Return (X, Y) of the center of cell containing provided text 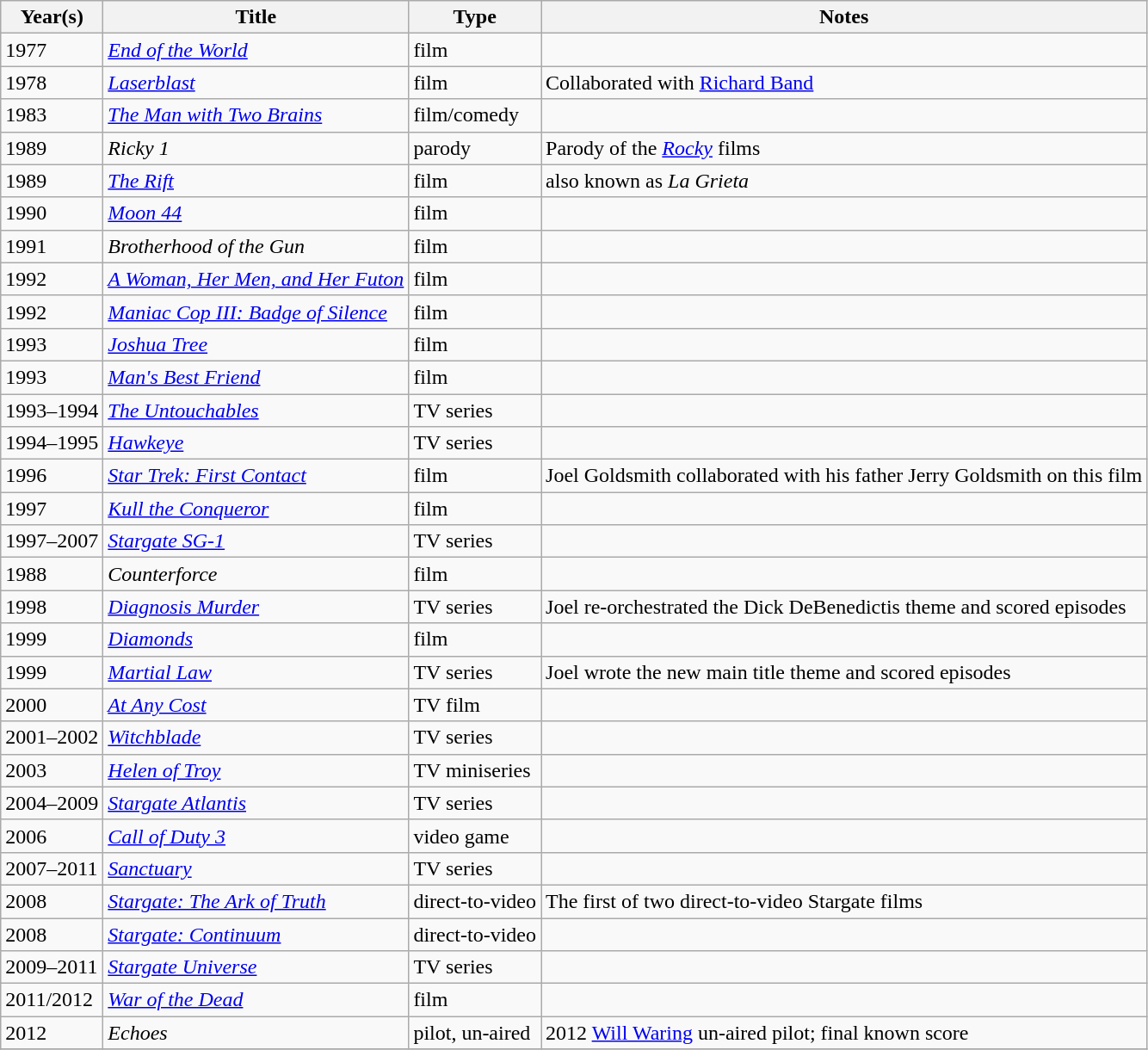
2004–2009 (52, 803)
1998 (52, 607)
Call of Duty 3 (256, 836)
Ricky 1 (256, 148)
1983 (52, 115)
video game (475, 836)
1997–2007 (52, 541)
TV miniseries (475, 770)
Type (475, 17)
parody (475, 148)
Stargate SG-1 (256, 541)
Diagnosis Murder (256, 607)
2007–2011 (52, 868)
1994–1995 (52, 443)
2012 Will Waring un-aired pilot; final known score (844, 1033)
2006 (52, 836)
The Untouchables (256, 411)
2003 (52, 770)
War of the Dead (256, 1000)
Title (256, 17)
Kull the Conqueror (256, 509)
Parody of the Rocky films (844, 148)
1990 (52, 213)
Joel Goldsmith collaborated with his father Jerry Goldsmith on this film (844, 476)
pilot, un-aired (475, 1033)
Star Trek: First Contact (256, 476)
2009–2011 (52, 967)
Echoes (256, 1033)
Diamonds (256, 639)
Moon 44 (256, 213)
1996 (52, 476)
Sanctuary (256, 868)
Joshua Tree (256, 344)
At Any Cost (256, 705)
Witchblade (256, 738)
A Woman, Her Men, and Her Futon (256, 279)
2000 (52, 705)
End of the World (256, 50)
Stargate Atlantis (256, 803)
Maniac Cop III: Badge of Silence (256, 312)
2011/2012 (52, 1000)
Helen of Troy (256, 770)
1978 (52, 83)
Joel re-orchestrated the Dick DeBenedictis theme and scored episodes (844, 607)
Joel wrote the new main title theme and scored episodes (844, 672)
Martial Law (256, 672)
Man's Best Friend (256, 377)
film/comedy (475, 115)
Laserblast (256, 83)
Hawkeye (256, 443)
2001–2002 (52, 738)
Stargate: Continuum (256, 934)
1991 (52, 246)
Stargate: The Ark of Truth (256, 901)
Brotherhood of the Gun (256, 246)
1997 (52, 509)
Year(s) (52, 17)
1977 (52, 50)
also known as La Grieta (844, 181)
1988 (52, 574)
1993–1994 (52, 411)
The first of two direct-to-video Stargate films (844, 901)
The Man with Two Brains (256, 115)
Collaborated with Richard Band (844, 83)
The Rift (256, 181)
TV film (475, 705)
Stargate Universe (256, 967)
Notes (844, 17)
2012 (52, 1033)
Counterforce (256, 574)
